Locate the cell with the specified text and output its (X, Y) center coordinate. 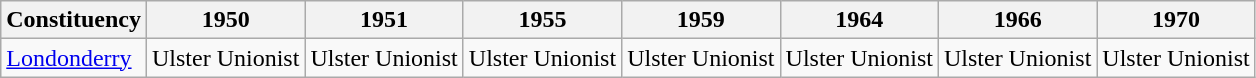
1955 (542, 20)
1964 (859, 20)
Londonderry (74, 58)
Constituency (74, 20)
1951 (384, 20)
1950 (225, 20)
1970 (1176, 20)
1959 (701, 20)
1966 (1017, 20)
